Scan for the cell matching the given text and deliver its (x, y) coordinate at center. 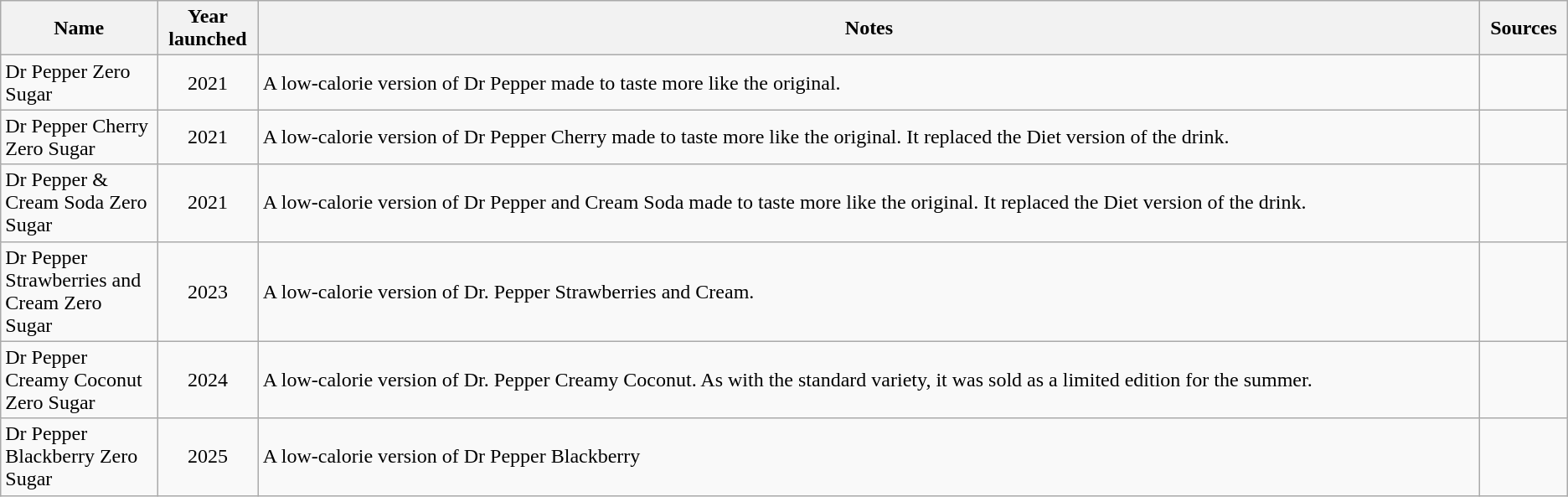
A low-calorie version of Dr Pepper Cherry made to taste more like the original. It replaced the Diet version of the drink. (869, 137)
Dr Pepper Zero Sugar (79, 82)
Name (79, 28)
Dr Pepper Cherry Zero Sugar (79, 137)
Dr Pepper Creamy Coconut Zero Sugar (79, 380)
A low-calorie version of Dr. Pepper Strawberries and Cream. (869, 292)
Dr Pepper & Cream Soda Zero Sugar (79, 203)
Sources (1524, 28)
2023 (208, 292)
2024 (208, 380)
A low-calorie version of Dr Pepper Blackberry (869, 457)
2025 (208, 457)
Notes (869, 28)
Dr Pepper Strawberries and Cream Zero Sugar (79, 292)
Yearlaunched (208, 28)
Dr Pepper Blackberry Zero Sugar (79, 457)
A low-calorie version of Dr Pepper made to taste more like the original. (869, 82)
A low-calorie version of Dr. Pepper Creamy Coconut. As with the standard variety, it was sold as a limited edition for the summer. (869, 380)
A low-calorie version of Dr Pepper and Cream Soda made to taste more like the original. It replaced the Diet version of the drink. (869, 203)
